Provide the (X, Y) coordinate of the cell's center where the given text is located.  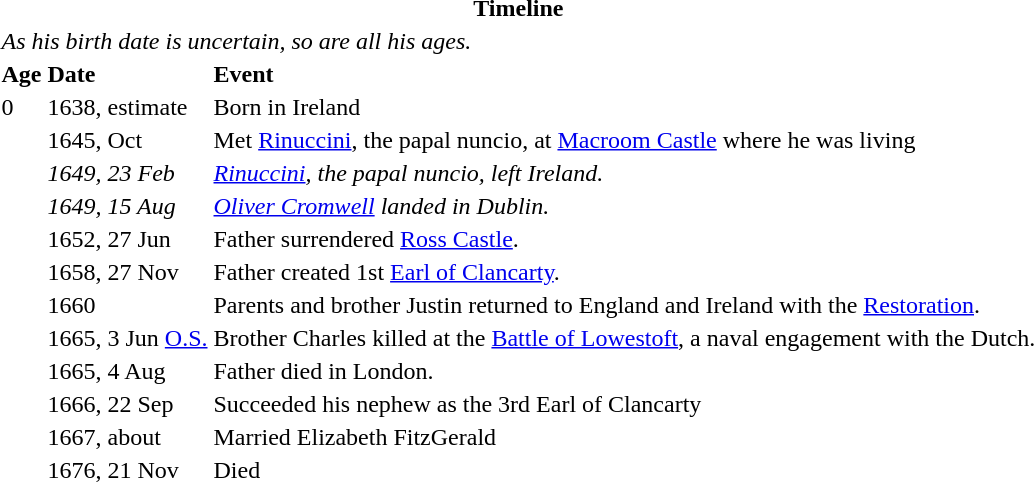
1649, 23 Feb (128, 173)
1666, 22 Sep (128, 404)
1652, 27 Jun (128, 239)
1645, Oct (128, 140)
1649, 15 Aug (128, 206)
Age (22, 74)
1665, 3 Jun O.S. (128, 338)
Date (128, 74)
1638, estimate (128, 107)
1665, 4 Aug (128, 371)
1660 (128, 305)
1658, 27 Nov (128, 272)
0 (22, 107)
1667, about (128, 437)
